Identify which cell holds the provided text, then report its [X, Y] central coordinate. 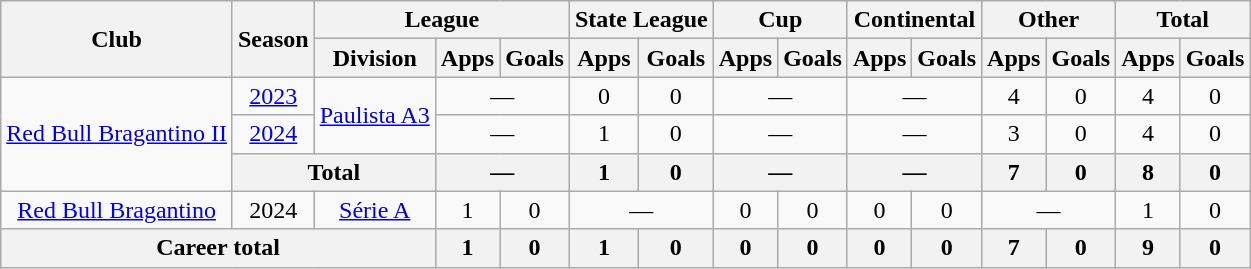
League [442, 20]
Club [117, 39]
8 [1148, 172]
Continental [914, 20]
State League [641, 20]
Other [1049, 20]
Career total [218, 248]
Paulista A3 [374, 115]
Red Bull Bragantino [117, 210]
Red Bull Bragantino II [117, 134]
2023 [273, 96]
Season [273, 39]
Division [374, 58]
Cup [780, 20]
Série A [374, 210]
9 [1148, 248]
3 [1014, 134]
